Identify which cell holds the provided text, then report its [X, Y] central coordinate. 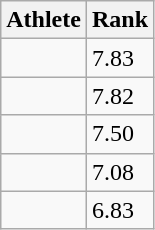
Athlete [44, 20]
7.50 [120, 134]
7.82 [120, 96]
6.83 [120, 210]
Rank [120, 20]
7.83 [120, 58]
7.08 [120, 172]
